Identify which cell holds the provided text, then report its (X, Y) central coordinate. 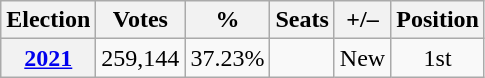
259,144 (140, 58)
+/– (362, 20)
Votes (140, 20)
New (362, 58)
37.23% (228, 58)
2021 (48, 58)
Election (48, 20)
Seats (302, 20)
% (228, 20)
Position (438, 20)
1st (438, 58)
